Return the (x, y) coordinate for the center point of the cell that contains the specified text.  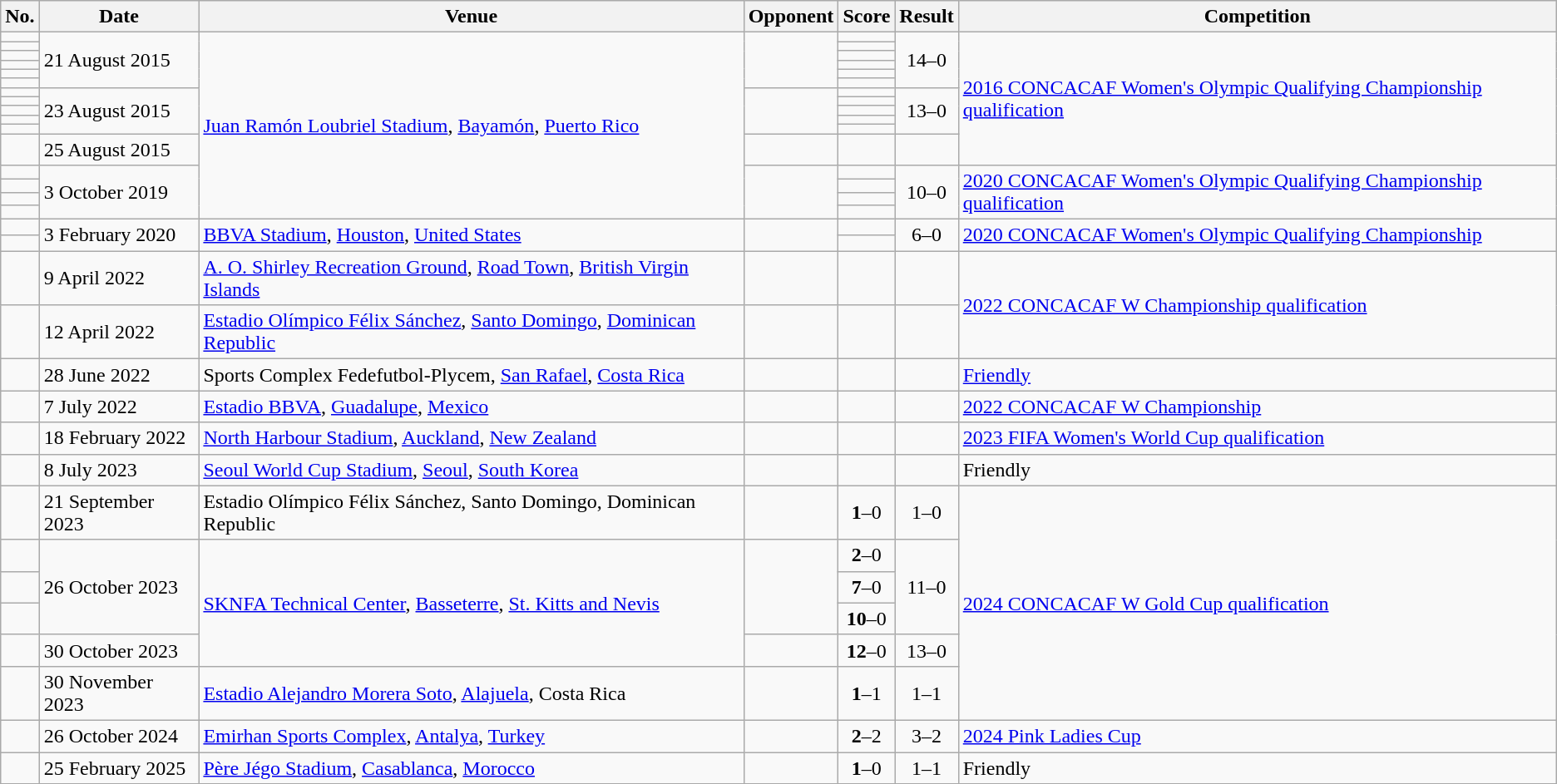
9 April 2022 (119, 278)
26 October 2023 (119, 587)
6–0 (927, 235)
Result (927, 17)
2022 CONCACAF W Championship (1258, 407)
26 October 2024 (119, 736)
2020 CONCACAF Women's Olympic Qualifying Championship (1258, 235)
Sports Complex Fedefutbol-Plycem, San Rafael, Costa Rica (471, 375)
25 August 2015 (119, 149)
3 October 2019 (119, 193)
No. (20, 17)
2–2 (867, 736)
18 February 2022 (119, 438)
Date (119, 17)
3 February 2020 (119, 235)
2022 CONCACAF W Championship qualification (1258, 305)
21 August 2015 (119, 60)
21 September 2023 (119, 512)
7–0 (867, 587)
Score (867, 17)
Estadio Alejandro Morera Soto, Alajuela, Costa Rica (471, 693)
8 July 2023 (119, 470)
Emirhan Sports Complex, Antalya, Turkey (471, 736)
30 November 2023 (119, 693)
A. O. Shirley Recreation Ground, Road Town, British Virgin Islands (471, 278)
23 August 2015 (119, 110)
2016 CONCACAF Women's Olympic Qualifying Championship qualification (1258, 99)
Estadio BBVA, Guadalupe, Mexico (471, 407)
Competition (1258, 17)
7 July 2022 (119, 407)
3–2 (927, 736)
North Harbour Stadium, Auckland, New Zealand (471, 438)
Seoul World Cup Stadium, Seoul, South Korea (471, 470)
30 October 2023 (119, 650)
BBVA Stadium, Houston, United States (471, 235)
SKNFA Technical Center, Basseterre, St. Kitts and Nevis (471, 603)
11–0 (927, 587)
2–0 (867, 555)
2023 FIFA Women's World Cup qualification (1258, 438)
2020 CONCACAF Women's Olympic Qualifying Championship qualification (1258, 193)
25 February 2025 (119, 767)
12 April 2022 (119, 333)
2024 CONCACAF W Gold Cup qualification (1258, 603)
28 June 2022 (119, 375)
Père Jégo Stadium, Casablanca, Morocco (471, 767)
Opponent (791, 17)
Venue (471, 17)
12–0 (867, 650)
14–0 (927, 60)
Juan Ramón Loubriel Stadium, Bayamón, Puerto Rico (471, 126)
2024 Pink Ladies Cup (1258, 736)
